Return the [x, y] coordinate for the center point of the cell that contains the specified text.  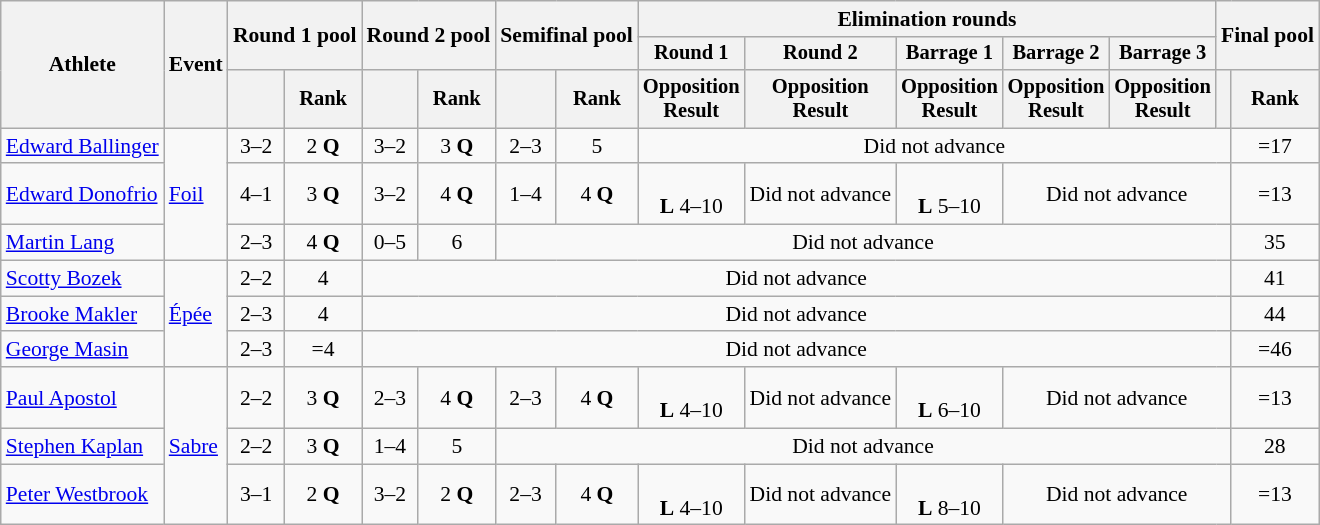
Edward Donofrio [82, 194]
=17 [1275, 146]
George Masin [82, 350]
Foil [196, 194]
Round 1 pool [295, 36]
Event [196, 64]
Final pool [1268, 36]
28 [1275, 447]
Barrage 2 [1056, 54]
Athlete [82, 64]
0–5 [390, 243]
Sabre [196, 446]
Paul Apostol [82, 398]
6 [456, 243]
Brooke Makler [82, 314]
L 5–10 [950, 194]
3–1 [256, 494]
L 6–10 [950, 398]
=4 [324, 350]
Edward Ballinger [82, 146]
4–1 [256, 194]
Martin Lang [82, 243]
Barrage 3 [1162, 54]
Round 1 [692, 54]
35 [1275, 243]
41 [1275, 279]
=46 [1275, 350]
44 [1275, 314]
Scotty Bozek [82, 279]
Semifinal pool [566, 36]
L 8–10 [950, 494]
Stephen Kaplan [82, 447]
Peter Westbrook [82, 494]
Round 2 [821, 54]
Épée [196, 314]
Elimination rounds [927, 19]
Round 2 pool [429, 36]
Barrage 1 [950, 54]
